Identify which cell holds the provided text, then report its (x, y) central coordinate. 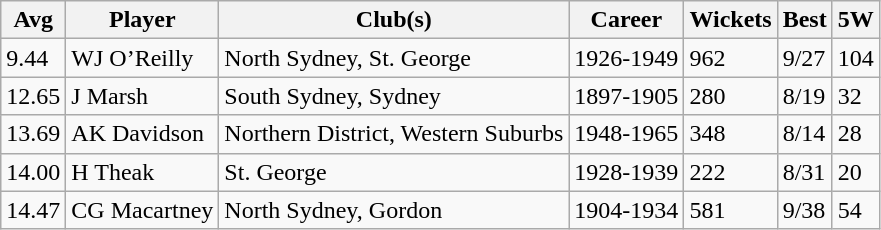
14.47 (34, 210)
North Sydney, St. George (394, 58)
1897-1905 (626, 96)
8/31 (804, 172)
Northern District, Western Suburbs (394, 134)
5W (856, 20)
1926-1949 (626, 58)
Club(s) (394, 20)
1948-1965 (626, 134)
WJ O’Reilly (142, 58)
St. George (394, 172)
20 (856, 172)
28 (856, 134)
Wickets (730, 20)
1928-1939 (626, 172)
AK Davidson (142, 134)
9/38 (804, 210)
280 (730, 96)
12.65 (34, 96)
J Marsh (142, 96)
CG Macartney (142, 210)
Avg (34, 20)
North Sydney, Gordon (394, 210)
Best (804, 20)
54 (856, 210)
9/27 (804, 58)
222 (730, 172)
962 (730, 58)
32 (856, 96)
581 (730, 210)
8/19 (804, 96)
1904-1934 (626, 210)
348 (730, 134)
14.00 (34, 172)
104 (856, 58)
Player (142, 20)
8/14 (804, 134)
South Sydney, Sydney (394, 96)
9.44 (34, 58)
H Theak (142, 172)
Career (626, 20)
13.69 (34, 134)
